Output the (X, Y) coordinate of the center of the cell containing the given text.  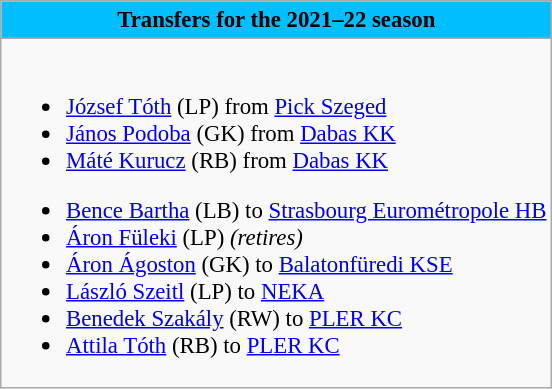
Transfers for the 2021–22 season (276, 20)
